Find where the given text appears and provide that cell's center as (x, y) coordinate. 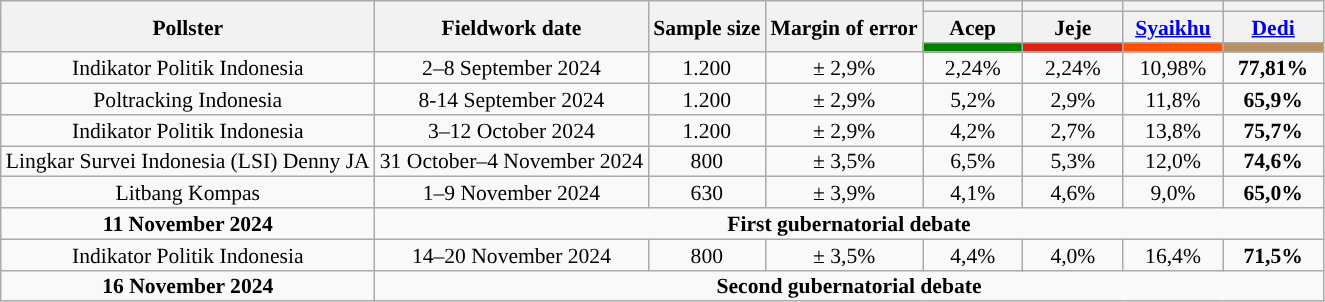
5,2% (973, 100)
71,5% (1273, 254)
65,9% (1273, 100)
Sample size (706, 26)
9,0% (1173, 192)
8-14 September 2024 (512, 100)
10,98% (1173, 68)
16,4% (1173, 254)
Dedi (1273, 26)
2,9% (1073, 100)
Margin of error (844, 26)
Second gubernatorial debate (849, 286)
3–12 October 2024 (512, 130)
Pollster (188, 26)
65,0% (1273, 192)
31 October–4 November 2024 (512, 162)
2,7% (1073, 130)
6,5% (973, 162)
Fieldwork date (512, 26)
14–20 November 2024 (512, 254)
12,0% (1173, 162)
4,0% (1073, 254)
4,2% (973, 130)
4,4% (973, 254)
Jeje (1073, 26)
First gubernatorial debate (849, 224)
± 3,9% (844, 192)
Syaikhu (1173, 26)
11,8% (1173, 100)
Lingkar Survei Indonesia (LSI) Denny JA (188, 162)
2–8 September 2024 (512, 68)
630 (706, 192)
5,3% (1073, 162)
75,7% (1273, 130)
4,1% (973, 192)
4,6% (1073, 192)
77,81% (1273, 68)
Poltracking Indonesia (188, 100)
16 November 2024 (188, 286)
11 November 2024 (188, 224)
Litbang Kompas (188, 192)
1–9 November 2024 (512, 192)
74,6% (1273, 162)
Acep (973, 26)
13,8% (1173, 130)
